Pinpoint the cell where the given text exists, returning its [x, y] midpoint coordinate. 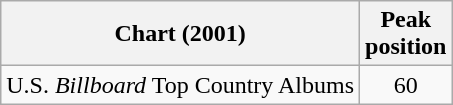
U.S. Billboard Top Country Albums [180, 85]
60 [406, 85]
Chart (2001) [180, 34]
Peakposition [406, 34]
